Identify which cell holds the provided text, then report its [x, y] central coordinate. 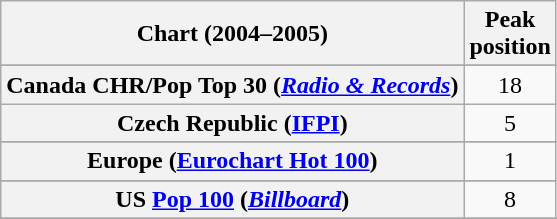
18 [510, 85]
US Pop 100 (Billboard) [232, 199]
1 [510, 161]
Czech Republic (IFPI) [232, 123]
5 [510, 123]
Peakposition [510, 34]
Chart (2004–2005) [232, 34]
8 [510, 199]
Europe (Eurochart Hot 100) [232, 161]
Canada CHR/Pop Top 30 (Radio & Records) [232, 85]
